Detect which cell encompasses the target text, then output its [x, y] center coordinate. 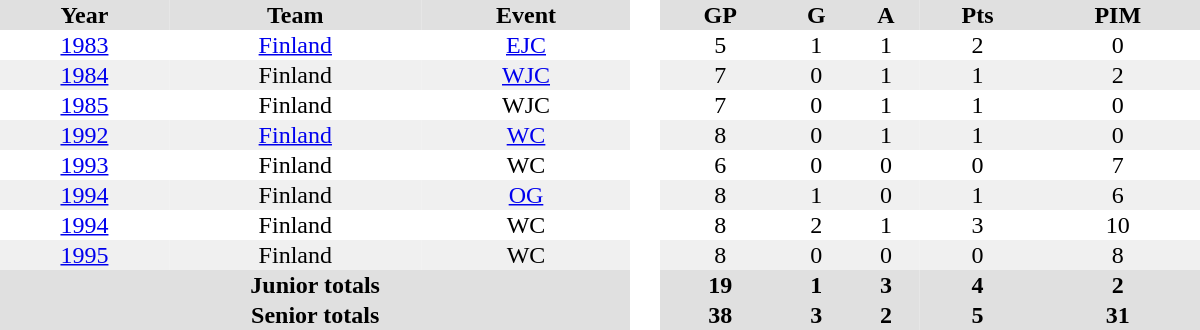
PIM [1118, 15]
1993 [84, 165]
1985 [84, 105]
Team [296, 15]
GP [720, 15]
OG [526, 195]
10 [1118, 225]
38 [720, 315]
EJC [526, 45]
31 [1118, 315]
A [886, 15]
19 [720, 285]
1992 [84, 135]
1995 [84, 255]
Junior totals [315, 285]
Pts [978, 15]
Senior totals [315, 315]
4 [978, 285]
1984 [84, 75]
1983 [84, 45]
Year [84, 15]
Event [526, 15]
G [816, 15]
